For the text-containing cell, return its midpoint in [x, y] coordinate format. 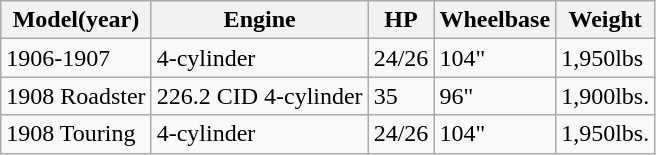
35 [401, 96]
HP [401, 20]
1,900lbs. [606, 96]
1,950lbs [606, 58]
1908 Roadster [76, 96]
Engine [260, 20]
1,950lbs. [606, 134]
226.2 CID 4-cylinder [260, 96]
96" [495, 96]
Weight [606, 20]
1908 Touring [76, 134]
1906-1907 [76, 58]
Wheelbase [495, 20]
Model(year) [76, 20]
